Provide the [X, Y] coordinate of the cell's center where the given text is located.  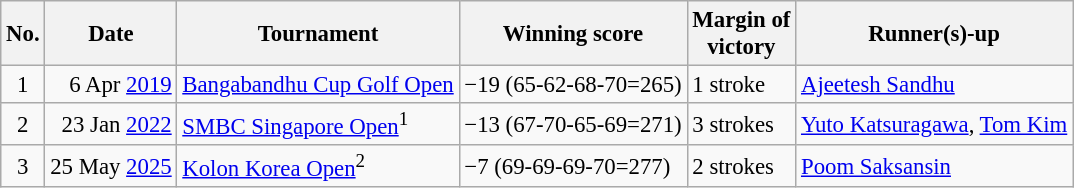
1 [23, 85]
Yuto Katsuragawa, Tom Kim [934, 124]
Ajeetesh Sandhu [934, 85]
−13 (67-70-65-69=271) [573, 124]
1 stroke [742, 85]
23 Jan 2022 [111, 124]
25 May 2025 [111, 166]
3 [23, 166]
Tournament [318, 34]
No. [23, 34]
SMBC Singapore Open1 [318, 124]
2 strokes [742, 166]
3 strokes [742, 124]
Runner(s)-up [934, 34]
−7 (69-69-69-70=277) [573, 166]
Date [111, 34]
Bangabandhu Cup Golf Open [318, 85]
2 [23, 124]
Winning score [573, 34]
Kolon Korea Open2 [318, 166]
Poom Saksansin [934, 166]
6 Apr 2019 [111, 85]
Margin ofvictory [742, 34]
−19 (65-62-68-70=265) [573, 85]
